For the text-containing cell, return its midpoint in (X, Y) coordinate format. 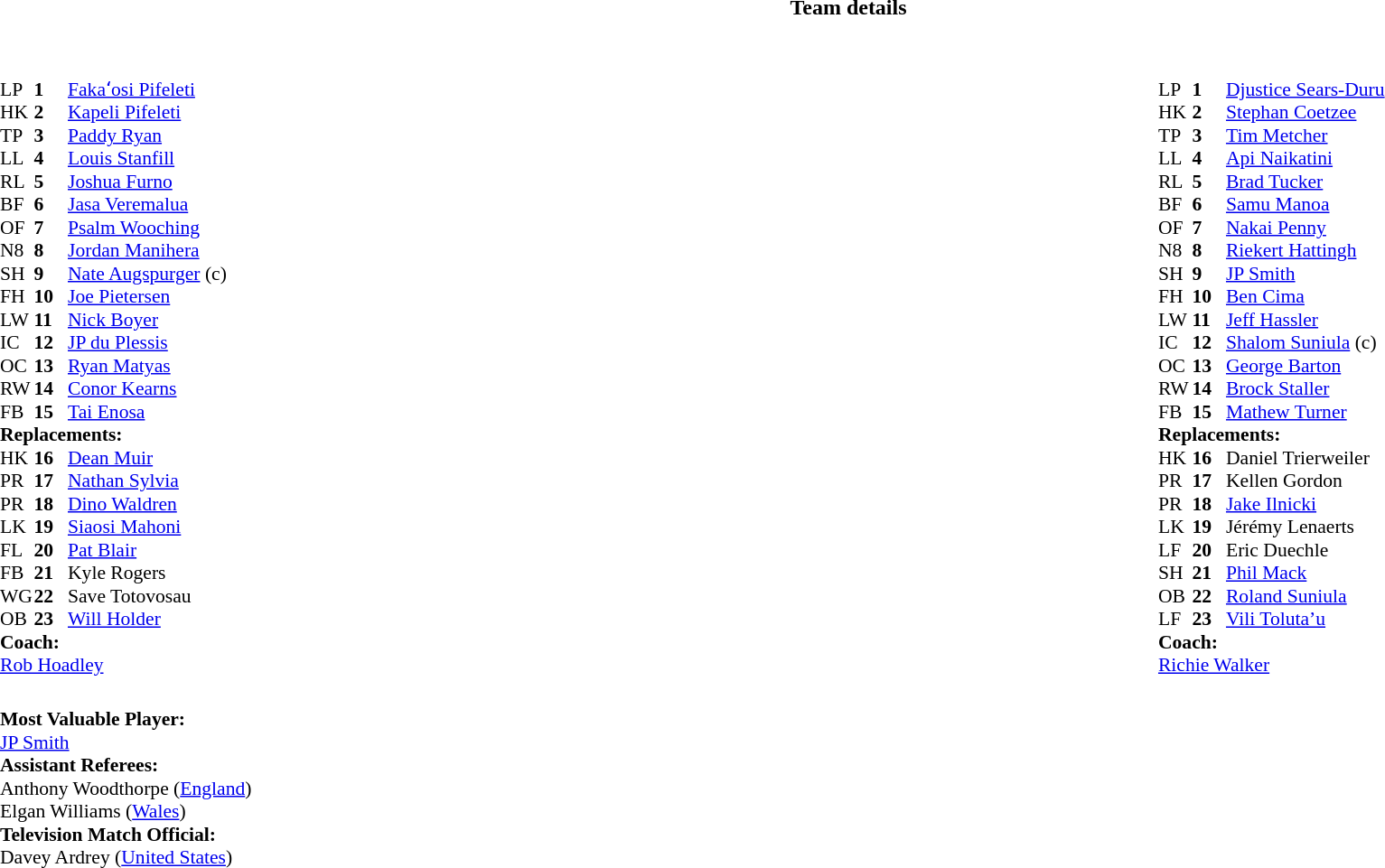
Louis Stanfill (147, 158)
Dino Waldren (147, 504)
Fakaʻosi Pifeleti (147, 89)
Replacements: (114, 434)
Jasa Veremalua (147, 205)
Will Holder (147, 619)
Nate Augspurger (c) (147, 274)
Coach: (114, 642)
Kapeli Pifeleti (147, 113)
FL (17, 550)
Jordan Manihera (147, 250)
Nick Boyer (147, 320)
Rob Hoadley (114, 666)
Tai Enosa (147, 412)
Save Totovosau (147, 596)
Nathan Sylvia (147, 481)
Conor Kearns (147, 389)
Ryan Matyas (147, 366)
Paddy Ryan (147, 135)
Joshua Furno (147, 182)
WG (17, 596)
Dean Muir (147, 458)
Kyle Rogers (147, 574)
Pat Blair (147, 550)
Psalm Wooching (147, 228)
Siaosi Mahoni (147, 527)
Joe Pietersen (147, 297)
JP du Plessis (147, 342)
